Scan for the cell matching the given text and deliver its [x, y] coordinate at center. 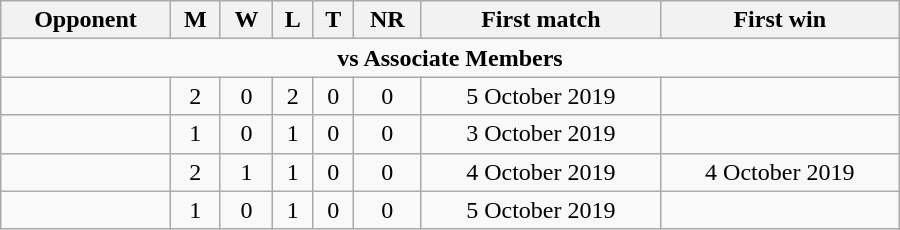
T [333, 20]
W [246, 20]
Opponent [86, 20]
First match [540, 20]
M [195, 20]
First win [780, 20]
vs Associate Members [450, 58]
3 October 2019 [540, 134]
NR [387, 20]
L [293, 20]
